Output the [X, Y] coordinate of the center of the cell containing the given text.  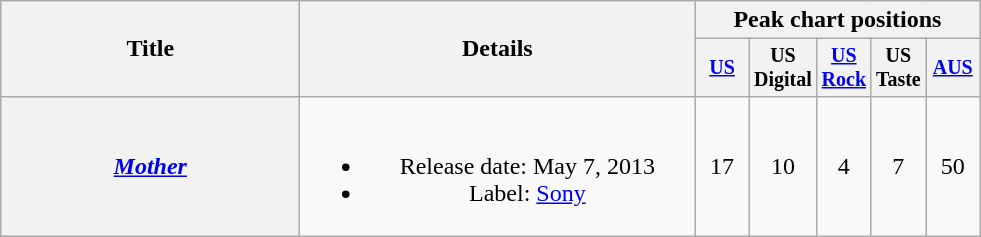
Release date: May 7, 2013Label: Sony [498, 166]
17 [722, 166]
US Digital [782, 68]
Peak chart positions [838, 20]
US Rock [844, 68]
Mother [150, 166]
10 [782, 166]
AUS [953, 68]
US Taste [898, 68]
US [722, 68]
4 [844, 166]
Title [150, 49]
50 [953, 166]
Details [498, 49]
7 [898, 166]
